Return the [X, Y] coordinate for the center point of the cell that contains the specified text.  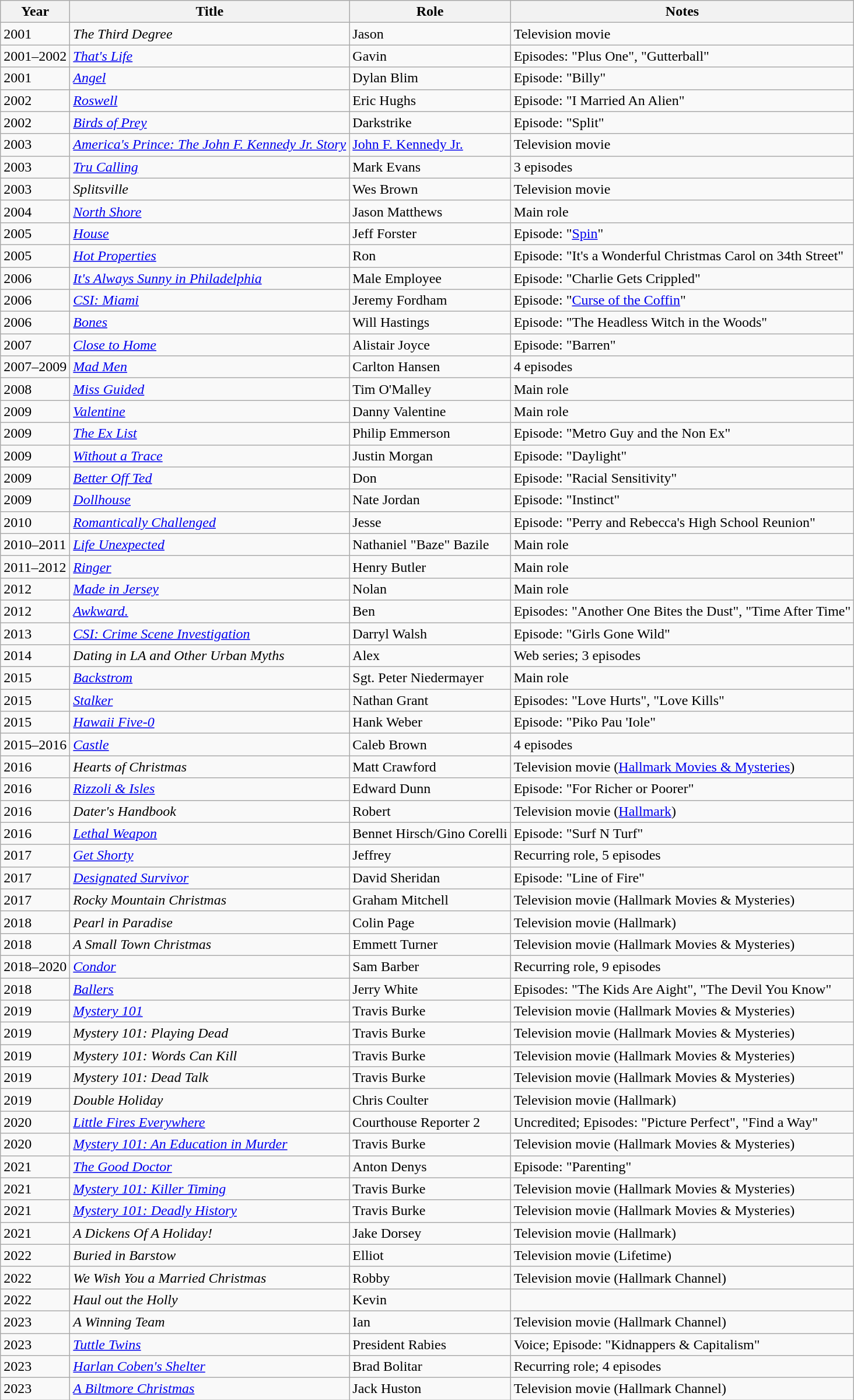
Mystery 101: Killer Timing [210, 1189]
Colin Page [430, 922]
Episode: "Racial Sensitivity" [682, 478]
Miss Guided [210, 389]
Dater's Handbook [210, 811]
2001–2002 [35, 56]
Ben [430, 611]
Little Fires Everywhere [210, 1122]
2010 [35, 522]
CSI: Crime Scene Investigation [210, 633]
Episodes: "Plus One", "Gutterball" [682, 56]
Darryl Walsh [430, 633]
Lethal Weapon [210, 833]
Episode: "Metro Guy and the Non Ex" [682, 434]
Made in Jersey [210, 589]
Close to Home [210, 345]
2004 [35, 211]
Without a Trace [210, 456]
Ron [430, 256]
Notes [682, 12]
Anton Denys [430, 1167]
House [210, 233]
Mad Men [210, 367]
David Sheridan [430, 878]
Splitsville [210, 189]
2015–2016 [35, 745]
2010–2011 [35, 544]
Jake Dorsey [430, 1233]
Don [430, 478]
Nathan Grant [430, 700]
President Rabies [430, 1344]
Haul out the Holly [210, 1300]
2014 [35, 656]
Jason [430, 34]
Matt Crawford [430, 767]
Courthouse Reporter 2 [430, 1122]
Dollhouse [210, 500]
Episode: "The Headless Witch in the Woods" [682, 323]
Jason Matthews [430, 211]
Robby [430, 1277]
Mystery 101: An Education in Murder [210, 1144]
Web series; 3 episodes [682, 656]
Tim O'Malley [430, 389]
Roswell [210, 100]
Designated Survivor [210, 878]
Jeffrey [430, 856]
A Winning Team [210, 1322]
Jeff Forster [430, 233]
Get Shorty [210, 856]
Episode: "Surf N Turf" [682, 833]
Episode: "Spin" [682, 233]
Episode: "I Married An Alien" [682, 100]
Episode: "Line of Fire" [682, 878]
Episode: "Billy" [682, 78]
2013 [35, 633]
Mark Evans [430, 167]
Dating in LA and Other Urban Myths [210, 656]
Life Unexpected [210, 544]
Gavin [430, 56]
Brad Bolitar [430, 1367]
Tuttle Twins [210, 1344]
Jerry White [430, 989]
The Good Doctor [210, 1167]
Episode: "Curse of the Coffin" [682, 301]
Will Hastings [430, 323]
Backstrom [210, 678]
Sam Barber [430, 966]
Awkward. [210, 611]
Ian [430, 1322]
Ballers [210, 989]
Alex [430, 656]
Episodes: "Another One Bites the Dust", "Time After Time" [682, 611]
Justin Morgan [430, 456]
Episode: "For Richer or Poorer" [682, 789]
Tru Calling [210, 167]
Kevin [430, 1300]
Episode: "Split" [682, 123]
Recurring role, 5 episodes [682, 856]
Jesse [430, 522]
Mystery 101: Words Can Kill [210, 1056]
Hank Weber [430, 722]
Robert [430, 811]
Jeremy Fordham [430, 301]
Television movie (Lifetime) [682, 1255]
Year [35, 12]
Angel [210, 78]
We Wish You a Married Christmas [210, 1277]
Recurring role; 4 episodes [682, 1367]
Nathaniel "Baze" Bazile [430, 544]
Episode: "Piko Pau 'Iole" [682, 722]
3 episodes [682, 167]
Episode: "Perry and Rebecca's High School Reunion" [682, 522]
Rizzoli & Isles [210, 789]
A Biltmore Christmas [210, 1389]
Condor [210, 966]
Hot Properties [210, 256]
Recurring role, 9 episodes [682, 966]
Emmett Turner [430, 944]
Graham Mitchell [430, 900]
North Shore [210, 211]
Hawaii Five-0 [210, 722]
John F. Kennedy Jr. [430, 145]
It's Always Sunny in Philadelphia [210, 278]
America's Prince: The John F. Kennedy Jr. Story [210, 145]
Double Holiday [210, 1100]
Elliot [430, 1255]
Buried in Barstow [210, 1255]
Romantically Challenged [210, 522]
Danny Valentine [430, 411]
Hearts of Christmas [210, 767]
Mystery 101: Deadly History [210, 1211]
Episode: "Parenting" [682, 1167]
Darkstrike [430, 123]
Episode: "It's a Wonderful Christmas Carol on 34th Street" [682, 256]
Valentine [210, 411]
The Third Degree [210, 34]
Bennet Hirsch/Gino Corelli [430, 833]
A Dickens Of A Holiday! [210, 1233]
Castle [210, 745]
A Small Town Christmas [210, 944]
Episodes: "The Kids Are Aight", "The Devil You Know" [682, 989]
Mystery 101: Dead Talk [210, 1078]
Sgt. Peter Niedermayer [430, 678]
Nate Jordan [430, 500]
Role [430, 12]
Nolan [430, 589]
Episode: "Girls Gone Wild" [682, 633]
Edward Dunn [430, 789]
Rocky Mountain Christmas [210, 900]
Voice; Episode: "Kidnappers & Capitalism" [682, 1344]
Jack Huston [430, 1389]
Caleb Brown [430, 745]
Harlan Coben's Shelter [210, 1367]
Better Off Ted [210, 478]
Birds of Prey [210, 123]
Pearl in Paradise [210, 922]
Alistair Joyce [430, 345]
Carlton Hansen [430, 367]
2008 [35, 389]
2018–2020 [35, 966]
Eric Hughs [430, 100]
Episodes: "Love Hurts", "Love Kills" [682, 700]
Male Employee [430, 278]
Episode: "Daylight" [682, 456]
2007 [35, 345]
Chris Coulter [430, 1100]
That's Life [210, 56]
Title [210, 12]
Wes Brown [430, 189]
Mystery 101 [210, 1011]
2011–2012 [35, 567]
Stalker [210, 700]
Bones [210, 323]
Ringer [210, 567]
Uncredited; Episodes: "Picture Perfect", "Find a Way" [682, 1122]
Mystery 101: Playing Dead [210, 1034]
The Ex List [210, 434]
Henry Butler [430, 567]
Philip Emmerson [430, 434]
2007–2009 [35, 367]
Episode: "Instinct" [682, 500]
Dylan Blim [430, 78]
CSI: Miami [210, 301]
Episode: "Charlie Gets Crippled" [682, 278]
Episode: "Barren" [682, 345]
